Find where the given text appears and provide that cell's center as (X, Y) coordinate. 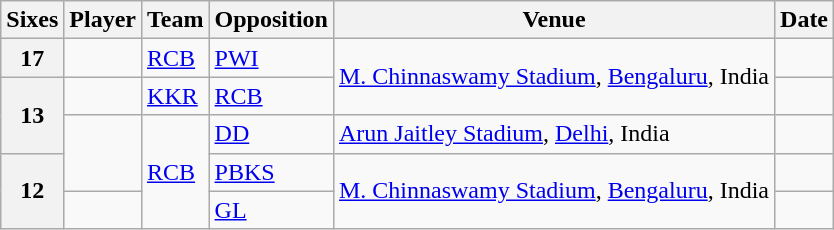
Venue (554, 20)
13 (32, 115)
Player (103, 20)
Date (804, 20)
Arun Jaitley Stadium, Delhi, India (554, 134)
GL (271, 210)
PWI (271, 58)
PBKS (271, 172)
Opposition (271, 20)
Sixes (32, 20)
12 (32, 191)
17 (32, 58)
DD (271, 134)
Team (176, 20)
KKR (176, 96)
